Output the [X, Y] coordinate of the center of the cell containing the given text.  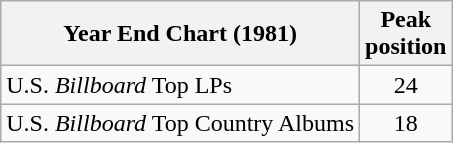
U.S. Billboard Top Country Albums [180, 123]
24 [406, 85]
Year End Chart (1981) [180, 34]
U.S. Billboard Top LPs [180, 85]
Peakposition [406, 34]
18 [406, 123]
